Detect which cell encompasses the target text, then output its [x, y] center coordinate. 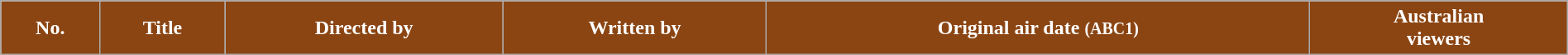
Original air date (ABC1) [1039, 28]
Directed by [364, 28]
Written by [635, 28]
Title [163, 28]
No. [50, 28]
Australianviewers [1439, 28]
